Provide the (X, Y) coordinate of the cell's center where the given text is located.  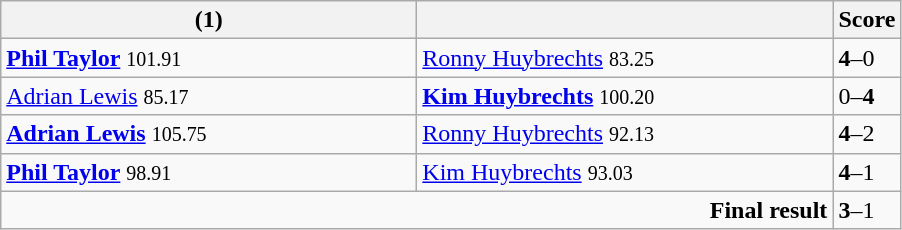
4–0 (867, 58)
Phil Taylor 98.91 (209, 172)
Ronny Huybrechts 92.13 (625, 134)
Adrian Lewis 105.75 (209, 134)
Final result (417, 210)
Adrian Lewis 85.17 (209, 96)
Score (867, 20)
(1) (209, 20)
Ronny Huybrechts 83.25 (625, 58)
3–1 (867, 210)
Kim Huybrechts 100.20 (625, 96)
4–1 (867, 172)
4–2 (867, 134)
0–4 (867, 96)
Kim Huybrechts 93.03 (625, 172)
Phil Taylor 101.91 (209, 58)
